Output the (X, Y) coordinate of the center of the cell containing the given text.  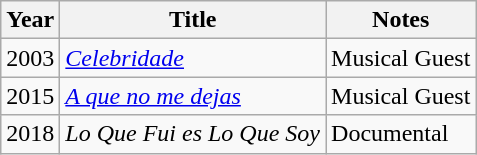
Celebridade (193, 58)
Notes (401, 20)
Documental (401, 134)
Lo Que Fui es Lo Que Soy (193, 134)
A que no me dejas (193, 96)
2018 (30, 134)
2003 (30, 58)
2015 (30, 96)
Title (193, 20)
Year (30, 20)
